Find where the given text appears and provide that cell's center as (x, y) coordinate. 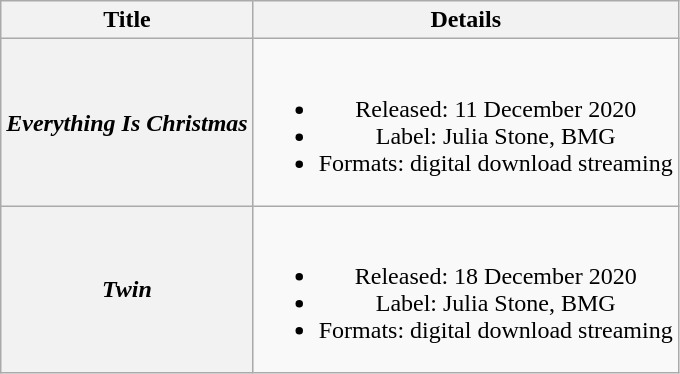
Released: 18 December 2020Label: Julia Stone, BMGFormats: digital download streaming (466, 290)
Title (127, 20)
Details (466, 20)
Released: 11 December 2020Label: Julia Stone, BMGFormats: digital download streaming (466, 122)
Twin (127, 290)
Everything Is Christmas (127, 122)
